Return (X, Y) of the center of cell containing provided text 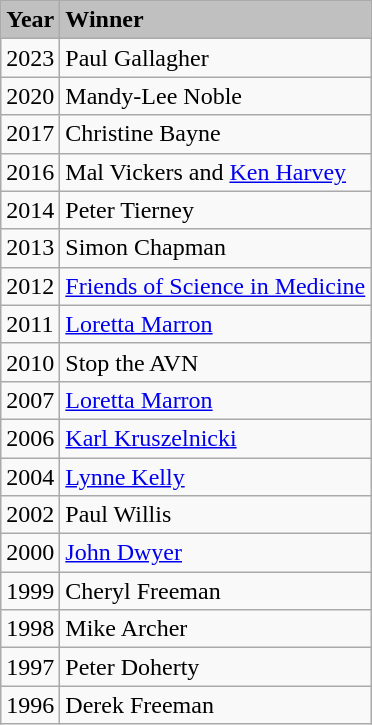
Lynne Kelly (216, 477)
Christine Bayne (216, 134)
2020 (30, 96)
2010 (30, 362)
2014 (30, 210)
Simon Chapman (216, 248)
Year (30, 20)
2000 (30, 553)
2011 (30, 324)
2007 (30, 400)
Paul Willis (216, 515)
Peter Tierney (216, 210)
Peter Doherty (216, 667)
Friends of Science in Medicine (216, 286)
Paul Gallagher (216, 58)
Mike Archer (216, 629)
Cheryl Freeman (216, 591)
Karl Kruszelnicki (216, 438)
2023 (30, 58)
2002 (30, 515)
John Dwyer (216, 553)
Mal Vickers and Ken Harvey (216, 172)
1999 (30, 591)
2006 (30, 438)
2017 (30, 134)
1997 (30, 667)
1998 (30, 629)
2012 (30, 286)
Winner (216, 20)
2016 (30, 172)
Derek Freeman (216, 705)
1996 (30, 705)
2004 (30, 477)
2013 (30, 248)
Stop the AVN (216, 362)
Mandy-Lee Noble (216, 96)
